Return the (x, y) coordinate for the center point of the cell that contains the specified text.  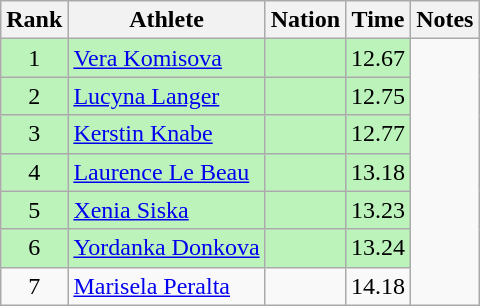
Rank (34, 20)
5 (34, 210)
12.75 (378, 96)
Lucyna Langer (166, 96)
Time (378, 20)
Yordanka Donkova (166, 248)
6 (34, 248)
3 (34, 134)
Vera Komisova (166, 58)
2 (34, 96)
14.18 (378, 286)
12.67 (378, 58)
Nation (305, 20)
Laurence Le Beau (166, 172)
13.24 (378, 248)
Notes (445, 20)
Xenia Siska (166, 210)
Kerstin Knabe (166, 134)
13.18 (378, 172)
Marisela Peralta (166, 286)
12.77 (378, 134)
Athlete (166, 20)
13.23 (378, 210)
4 (34, 172)
7 (34, 286)
1 (34, 58)
